Locate the cell with the specified text and output its (x, y) center coordinate. 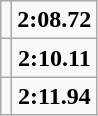
2:11.94 (54, 96)
2:08.72 (54, 20)
2:10.11 (54, 58)
